Provide the (x, y) coordinate of the cell's center where the given text is located.  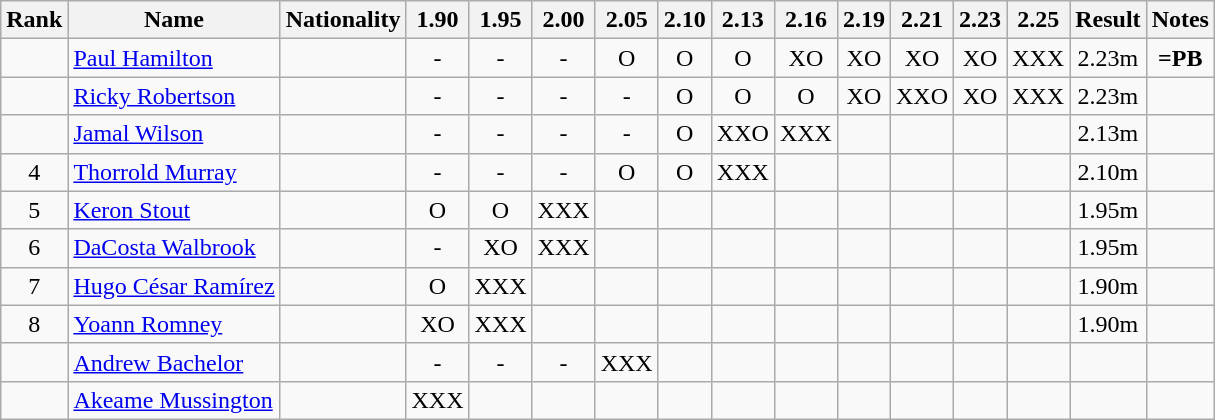
2.10 (684, 20)
2.00 (564, 20)
2.25 (1038, 20)
Notes (1180, 20)
Result (1108, 20)
2.16 (806, 20)
Ricky Robertson (174, 96)
1.90 (438, 20)
DaCosta Walbrook (174, 248)
2.21 (922, 20)
2.19 (864, 20)
Jamal Wilson (174, 134)
2.13 (742, 20)
6 (34, 248)
1.95 (500, 20)
2.05 (626, 20)
Yoann Romney (174, 324)
2.13m (1108, 134)
2.23 (980, 20)
5 (34, 210)
Thorrold Murray (174, 172)
Hugo César Ramírez (174, 286)
Nationality (343, 20)
=PB (1180, 58)
Rank (34, 20)
Name (174, 20)
7 (34, 286)
8 (34, 324)
Keron Stout (174, 210)
Andrew Bachelor (174, 362)
4 (34, 172)
Paul Hamilton (174, 58)
Akeame Mussington (174, 400)
2.10m (1108, 172)
